Find where the given text appears and provide that cell's center as (x, y) coordinate. 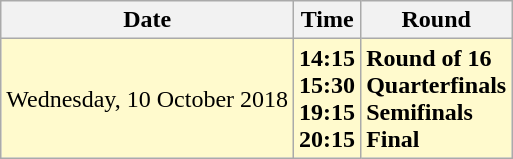
Date (148, 20)
Round (436, 20)
Round of 16QuarterfinalsSemifinalsFinal (436, 98)
Time (328, 20)
Wednesday, 10 October 2018 (148, 98)
14:1515:3019:1520:15 (328, 98)
